Find where the given text appears and provide that cell's center as (x, y) coordinate. 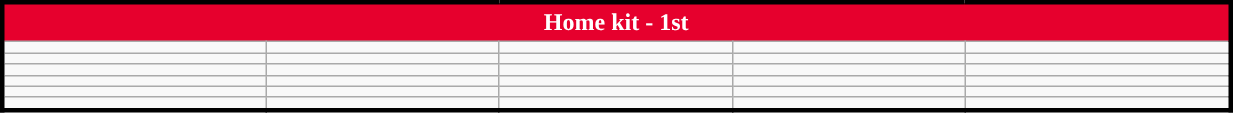
Home kit - 1st (616, 22)
